Determine the (x, y) coordinate at the center of the cell enclosing the given text.  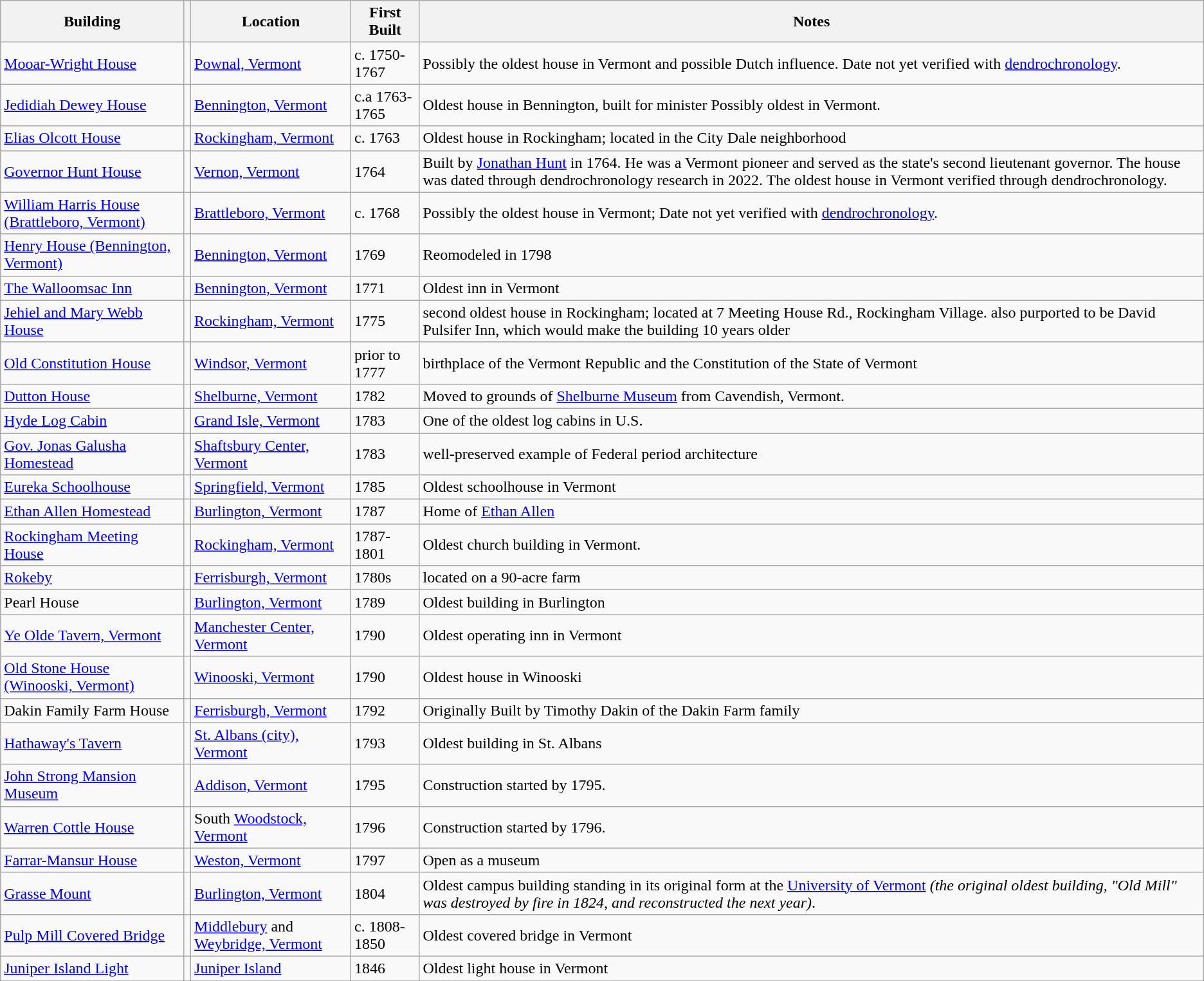
Dakin Family Farm House (93, 710)
birthplace of the Vermont Republic and the Constitution of the State of Vermont (812, 363)
Rockingham Meeting House (93, 545)
Oldest church building in Vermont. (812, 545)
Oldest inn in Vermont (812, 288)
Elias Olcott House (93, 138)
Vernon, Vermont (271, 171)
Possibly the oldest house in Vermont; Date not yet verified with dendrochronology. (812, 213)
Possibly the oldest house in Vermont and possible Dutch influence. Date not yet verified with dendrochronology. (812, 63)
Location (271, 22)
Oldest light house in Vermont (812, 968)
1782 (385, 396)
Hathaway's Tavern (93, 743)
Ye Olde Tavern, Vermont (93, 635)
Jedidiah Dewey House (93, 105)
Warren Cottle House (93, 827)
1785 (385, 487)
Open as a museum (812, 860)
Moved to grounds of Shelburne Museum from Cavendish, Vermont. (812, 396)
1775 (385, 321)
Manchester Center, Vermont (271, 635)
1789 (385, 602)
1793 (385, 743)
Eureka Schoolhouse (93, 487)
Pownal, Vermont (271, 63)
Hyde Log Cabin (93, 420)
1804 (385, 894)
John Strong Mansion Museum (93, 786)
c. 1763 (385, 138)
Construction started by 1796. (812, 827)
Building (93, 22)
Oldest schoolhouse in Vermont (812, 487)
c. 1768 (385, 213)
Middlebury and Weybridge, Vermont (271, 935)
Oldest covered bridge in Vermont (812, 935)
Pearl House (93, 602)
Governor Hunt House (93, 171)
1771 (385, 288)
Grasse Mount (93, 894)
Windsor, Vermont (271, 363)
1796 (385, 827)
Old Constitution House (93, 363)
Farrar-Mansur House (93, 860)
Home of Ethan Allen (812, 512)
South Woodstock, Vermont (271, 827)
Springfield, Vermont (271, 487)
William Harris House (Brattleboro, Vermont) (93, 213)
1792 (385, 710)
1769 (385, 255)
Winooski, Vermont (271, 678)
Grand Isle, Vermont (271, 420)
c. 1750-1767 (385, 63)
Oldest operating inn in Vermont (812, 635)
Old Stone House (Winooski, Vermont) (93, 678)
Rokeby (93, 578)
St. Albans (city), Vermont (271, 743)
located on a 90-acre farm (812, 578)
1797 (385, 860)
Oldest building in St. Albans (812, 743)
1846 (385, 968)
Weston, Vermont (271, 860)
c. 1808-1850 (385, 935)
prior to 1777 (385, 363)
well-preserved example of Federal period architecture (812, 454)
Juniper Island (271, 968)
Addison, Vermont (271, 786)
Pulp Mill Covered Bridge (93, 935)
Oldest house in Bennington, built for minister Possibly oldest in Vermont. (812, 105)
Jehiel and Mary Webb House (93, 321)
Oldest house in Rockingham; located in the City Dale neighborhood (812, 138)
Construction started by 1795. (812, 786)
Oldest building in Burlington (812, 602)
First Built (385, 22)
c.a 1763-1765 (385, 105)
1764 (385, 171)
1787 (385, 512)
The Walloomsac Inn (93, 288)
Henry House (Bennington, Vermont) (93, 255)
Brattleboro, Vermont (271, 213)
1787-1801 (385, 545)
Gov. Jonas Galusha Homestead (93, 454)
1795 (385, 786)
Dutton House (93, 396)
Originally Built by Timothy Dakin of the Dakin Farm family (812, 710)
Oldest house in Winooski (812, 678)
Juniper Island Light (93, 968)
Shelburne, Vermont (271, 396)
1780s (385, 578)
Notes (812, 22)
Mooar-Wright House (93, 63)
Shaftsbury Center, Vermont (271, 454)
One of the oldest log cabins in U.S. (812, 420)
Reomodeled in 1798 (812, 255)
Ethan Allen Homestead (93, 512)
